Detect which cell encompasses the target text, then output its (x, y) center coordinate. 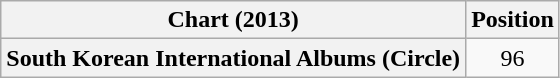
South Korean International Albums (Circle) (234, 58)
Chart (2013) (234, 20)
96 (513, 58)
Position (513, 20)
